Determine the (x, y) coordinate at the center of the cell enclosing the given text.  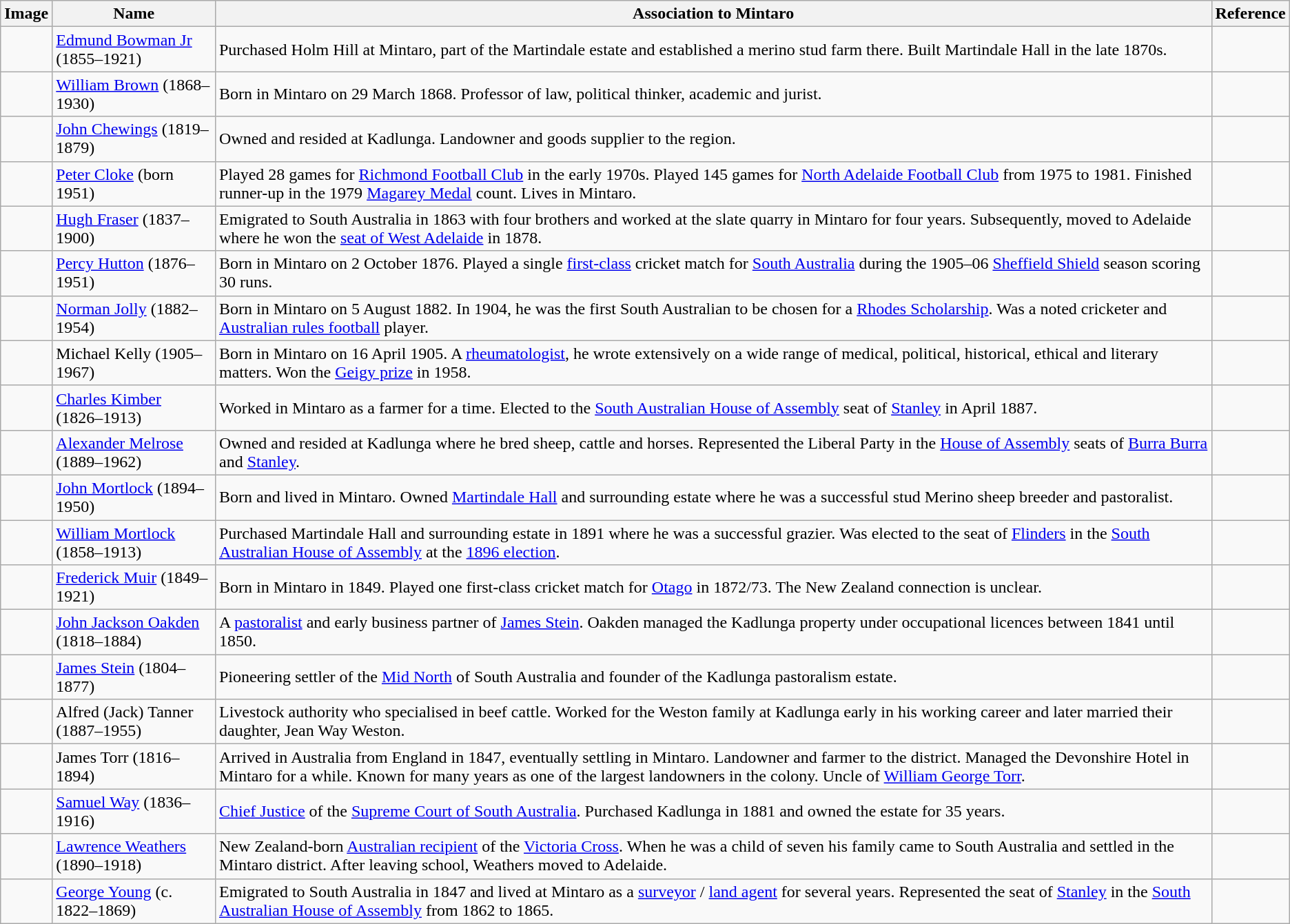
Charles Kimber (1826–1913) (134, 408)
Samuel Way (1836–1916) (134, 812)
Pioneering settler of the Mid North of South Australia and founder of the Kadlunga pastoralism estate. (713, 677)
John Jackson Oakden (1818–1884) (134, 633)
Worked in Mintaro as a farmer for a time. Elected to the South Australian House of Assembly seat of Stanley in April 1887. (713, 408)
John Chewings (1819–1879) (134, 139)
William Mortlock (1858–1913) (134, 542)
Purchased Holm Hill at Mintaro, part of the Martindale estate and established a merino stud farm there. Built Martindale Hall in the late 1870s. (713, 50)
Born in Mintaro in 1849. Played one first-class cricket match for Otago in 1872/73. The New Zealand connection is unclear. (713, 587)
A pastoralist and early business partner of James Stein. Oakden managed the Kadlunga property under occupational licences between 1841 until 1850. (713, 633)
Percy Hutton (1876–1951) (134, 273)
Reference (1250, 14)
James Stein (1804–1877) (134, 677)
John Mortlock (1894–1950) (134, 497)
Chief Justice of the Supreme Court of South Australia. Purchased Kadlunga in 1881 and owned the estate for 35 years. (713, 812)
Owned and resided at Kadlunga. Landowner and goods supplier to the region. (713, 139)
Alfred (Jack) Tanner (1887–1955) (134, 722)
Born and lived in Mintaro. Owned Martindale Hall and surrounding estate where he was a successful stud Merino sheep breeder and pastoralist. (713, 497)
Association to Mintaro (713, 14)
Frederick Muir (1849–1921) (134, 587)
Image (26, 14)
William Brown (1868–1930) (134, 94)
George Young (c. 1822–1869) (134, 901)
Born in Mintaro on 29 March 1868. Professor of law, political thinker, academic and jurist. (713, 94)
Norman Jolly (1882–1954) (134, 318)
Name (134, 14)
Edmund Bowman Jr (1855–1921) (134, 50)
Hugh Fraser (1837–1900) (134, 229)
Lawrence Weathers (1890–1918) (134, 856)
James Torr (1816–1894) (134, 766)
Alexander Melrose (1889–1962) (134, 452)
Michael Kelly (1905–1967) (134, 362)
Peter Cloke (born 1951) (134, 183)
